Output the (x, y) coordinate of the center of the cell containing the given text.  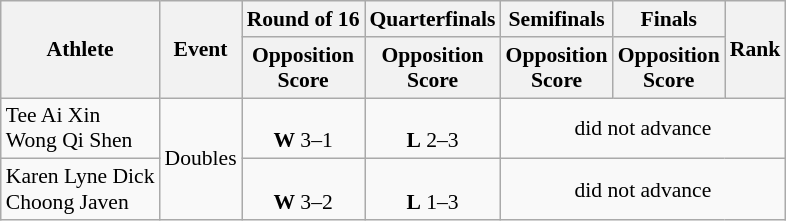
Round of 16 (304, 19)
Event (201, 50)
Athlete (80, 50)
Finals (669, 19)
W 3–1 (304, 128)
L 1–3 (432, 190)
Semifinals (557, 19)
Rank (756, 50)
L 2–3 (432, 128)
W 3–2 (304, 190)
Tee Ai XinWong Qi Shen (80, 128)
Karen Lyne DickChoong Javen (80, 190)
Doubles (201, 159)
Quarterfinals (432, 19)
